Scan for the cell matching the given text and deliver its (x, y) coordinate at center. 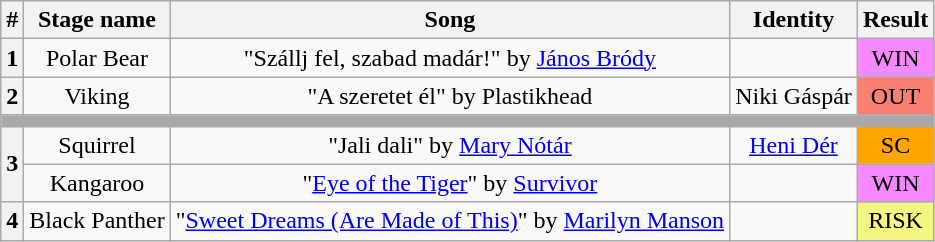
"Eye of the Tiger" by Survivor (450, 183)
OUT (895, 96)
Viking (97, 96)
"Sweet Dreams (Are Made of This)" by Marilyn Manson (450, 221)
Polar Bear (97, 58)
4 (12, 221)
Black Panther (97, 221)
Result (895, 20)
Kangaroo (97, 183)
SC (895, 145)
RISK (895, 221)
Squirrel (97, 145)
1 (12, 58)
2 (12, 96)
3 (12, 164)
# (12, 20)
"Szállj fel, szabad madár!" by János Bródy (450, 58)
Song (450, 20)
"Jali dali" by Mary Nótár (450, 145)
Heni Dér (794, 145)
Niki Gáspár (794, 96)
"A szeretet él" by Plastikhead (450, 96)
Identity (794, 20)
Stage name (97, 20)
